From the cell containing the given text, extract its center point as [x, y] coordinate. 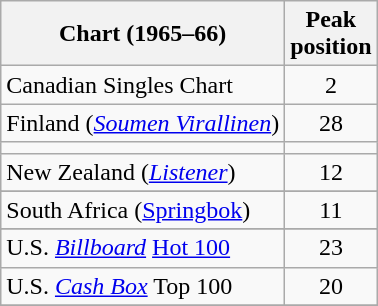
Canadian Singles Chart [143, 85]
Finland (Soumen Virallinen) [143, 123]
Peakposition [331, 34]
New Zealand (Listener) [143, 172]
23 [331, 248]
U.S. Billboard Hot 100 [143, 248]
11 [331, 210]
12 [331, 172]
2 [331, 85]
U.S. Cash Box Top 100 [143, 286]
28 [331, 123]
20 [331, 286]
South Africa (Springbok) [143, 210]
Chart (1965–66) [143, 34]
